Return the (x, y) coordinate for the center point of the cell that contains the specified text.  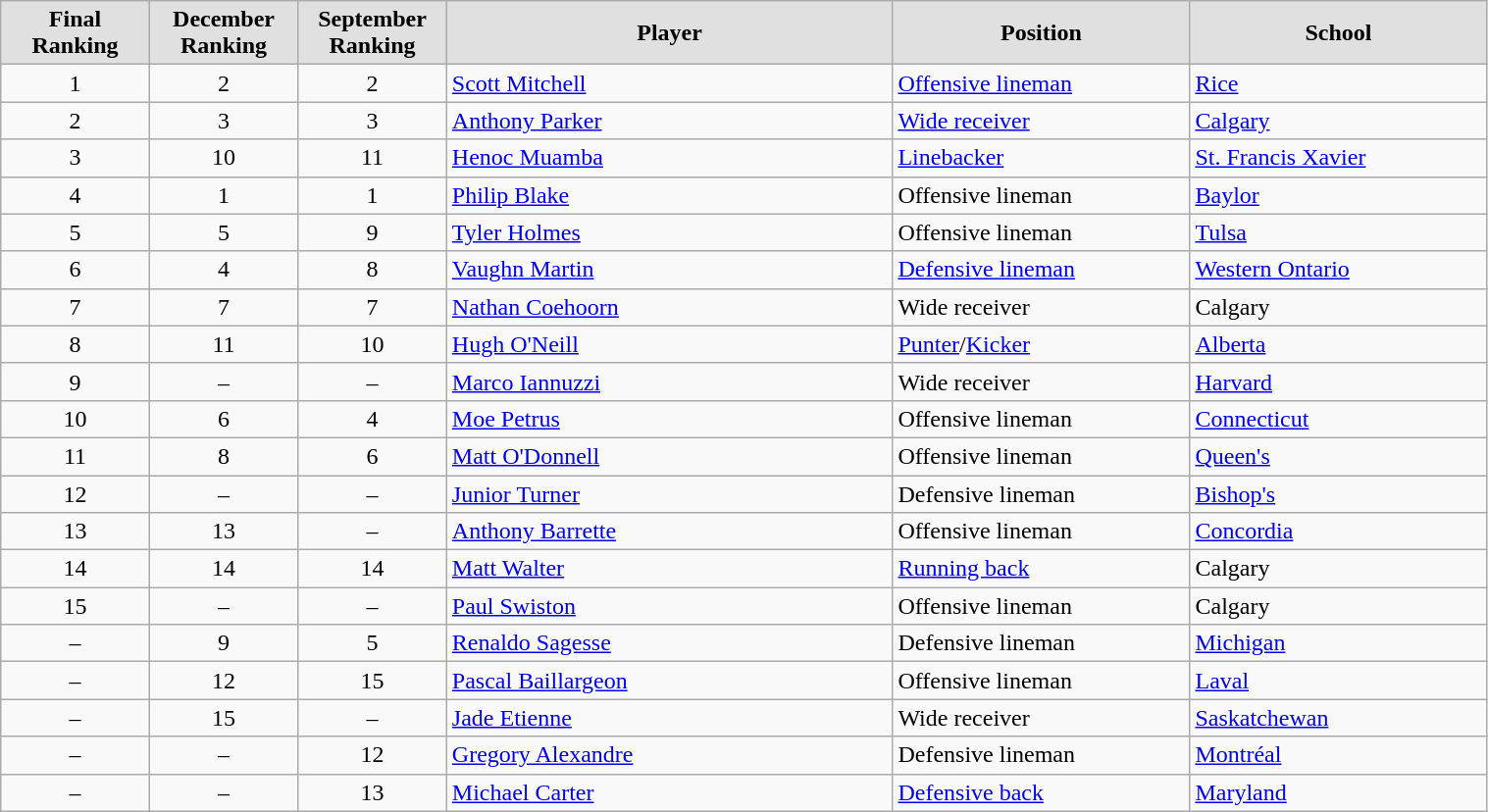
Running back (1042, 569)
Saskatchewan (1338, 718)
St. Francis Xavier (1338, 158)
Position (1042, 33)
Hugh O'Neill (669, 344)
Rice (1338, 83)
SeptemberRanking (373, 33)
Matt O'Donnell (669, 456)
Moe Petrus (669, 419)
Anthony Parker (669, 121)
Jade Etienne (669, 718)
Gregory Alexandre (669, 755)
FinalRanking (76, 33)
Harvard (1338, 381)
Connecticut (1338, 419)
Concordia (1338, 532)
Montréal (1338, 755)
Western Ontario (1338, 270)
Renaldo Sagesse (669, 643)
Alberta (1338, 344)
Anthony Barrette (669, 532)
Matt Walter (669, 569)
Bishop's (1338, 493)
Linebacker (1042, 158)
Michael Carter (669, 792)
Queen's (1338, 456)
Paul Swiston (669, 606)
Philip Blake (669, 195)
Maryland (1338, 792)
Tulsa (1338, 232)
Player (669, 33)
Tyler Holmes (669, 232)
Michigan (1338, 643)
Junior Turner (669, 493)
School (1338, 33)
Laval (1338, 681)
Scott Mitchell (669, 83)
Baylor (1338, 195)
Nathan Coehoorn (669, 307)
DecemberRanking (224, 33)
Defensive back (1042, 792)
Pascal Baillargeon (669, 681)
Henoc Muamba (669, 158)
Vaughn Martin (669, 270)
Punter/Kicker (1042, 344)
Marco Iannuzzi (669, 381)
